Output the [X, Y] coordinate of the center of the cell containing the given text.  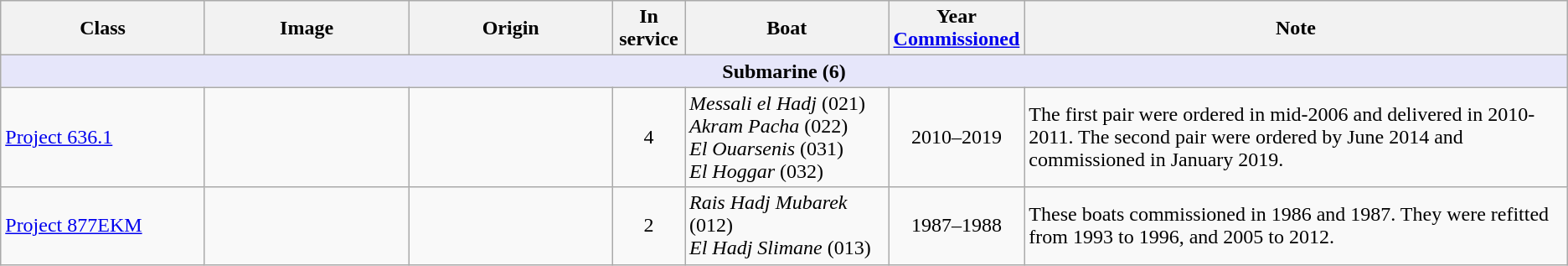
In service [648, 29]
YearCommissioned [957, 29]
Origin [511, 29]
2010–2019 [957, 138]
Boat [787, 29]
Note [1296, 29]
These boats commissioned in 1986 and 1987. They were refitted from 1993 to 1996, and 2005 to 2012. [1296, 226]
2 [648, 226]
The first pair were ordered in mid-2006 and delivered in 2010-2011. The second pair were ordered by June 2014 and commissioned in January 2019. [1296, 138]
Class [103, 29]
Project 877EKM [103, 226]
Image [307, 29]
Project 636.1 [103, 138]
4 [648, 138]
Submarine (6) [784, 71]
Messali el Hadj (021)Akram Pacha (022)El Ouarsenis (031)El Hoggar (032) [787, 138]
Rais Hadj Mubarek (012)El Hadj Slimane (013) [787, 226]
1987–1988 [957, 226]
